Pinpoint the cell where the given text exists, returning its [x, y] midpoint coordinate. 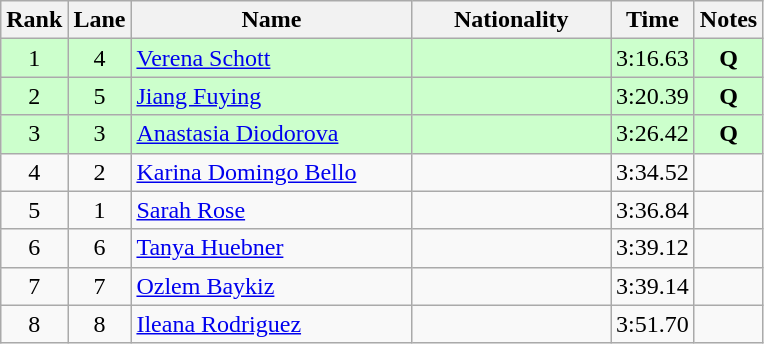
Jiang Fuying [272, 96]
Verena Schott [272, 58]
Tanya Huebner [272, 248]
3:34.52 [653, 172]
Lane [100, 20]
Ileana Rodriguez [272, 324]
Nationality [512, 20]
3:20.39 [653, 96]
Ozlem Baykiz [272, 286]
Time [653, 20]
3:39.12 [653, 248]
Name [272, 20]
3:39.14 [653, 286]
3:51.70 [653, 324]
Anastasia Diodorova [272, 134]
Rank [34, 20]
Notes [728, 20]
Karina Domingo Bello [272, 172]
Sarah Rose [272, 210]
3:36.84 [653, 210]
3:26.42 [653, 134]
3:16.63 [653, 58]
